Determine the [x, y] coordinate at the center of the cell enclosing the given text.  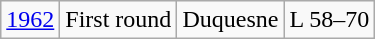
1962 [30, 20]
First round [118, 20]
L 58–70 [330, 20]
Duquesne [230, 20]
